Find where the given text appears and provide that cell's center as [X, Y] coordinate. 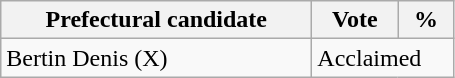
Prefectural candidate [156, 20]
Acclaimed [383, 58]
Vote [355, 20]
% [426, 20]
Bertin Denis (X) [156, 58]
